Output the [x, y] coordinate of the center of the cell containing the given text.  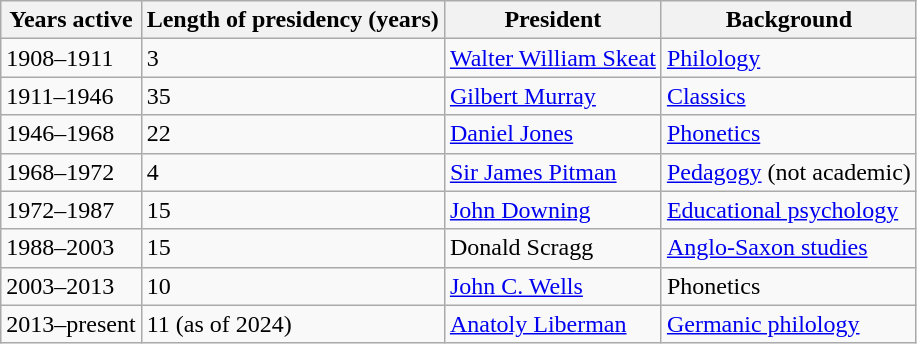
1972–1987 [71, 210]
Walter William Skeat [552, 58]
1968–1972 [71, 172]
Classics [788, 96]
Germanic philology [788, 324]
Years active [71, 20]
President [552, 20]
Philology [788, 58]
2003–2013 [71, 286]
John Downing [552, 210]
1908–1911 [71, 58]
3 [292, 58]
Educational psychology [788, 210]
2013–present [71, 324]
1946–1968 [71, 134]
35 [292, 96]
22 [292, 134]
Background [788, 20]
1911–1946 [71, 96]
Daniel Jones [552, 134]
John C. Wells [552, 286]
Anglo-Saxon studies [788, 248]
Length of presidency (years) [292, 20]
1988–2003 [71, 248]
Anatoly Liberman [552, 324]
Donald Scragg [552, 248]
Sir James Pitman [552, 172]
Pedagogy (not academic) [788, 172]
Gilbert Murray [552, 96]
11 (as of 2024) [292, 324]
10 [292, 286]
4 [292, 172]
